Pinpoint the cell where the given text exists, returning its [x, y] midpoint coordinate. 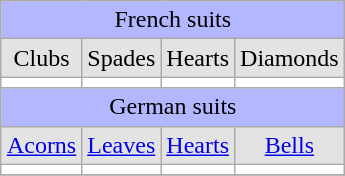
German suits [172, 107]
Spades [122, 58]
Clubs [41, 58]
Bells [290, 145]
French suits [172, 20]
Diamonds [290, 58]
Leaves [122, 145]
Acorns [41, 145]
